Search for the cell housing the specified text and yield its (X, Y) center coordinate. 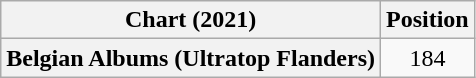
Belgian Albums (Ultratop Flanders) (191, 58)
184 (428, 58)
Chart (2021) (191, 20)
Position (428, 20)
